Find where the given text appears and provide that cell's center as (X, Y) coordinate. 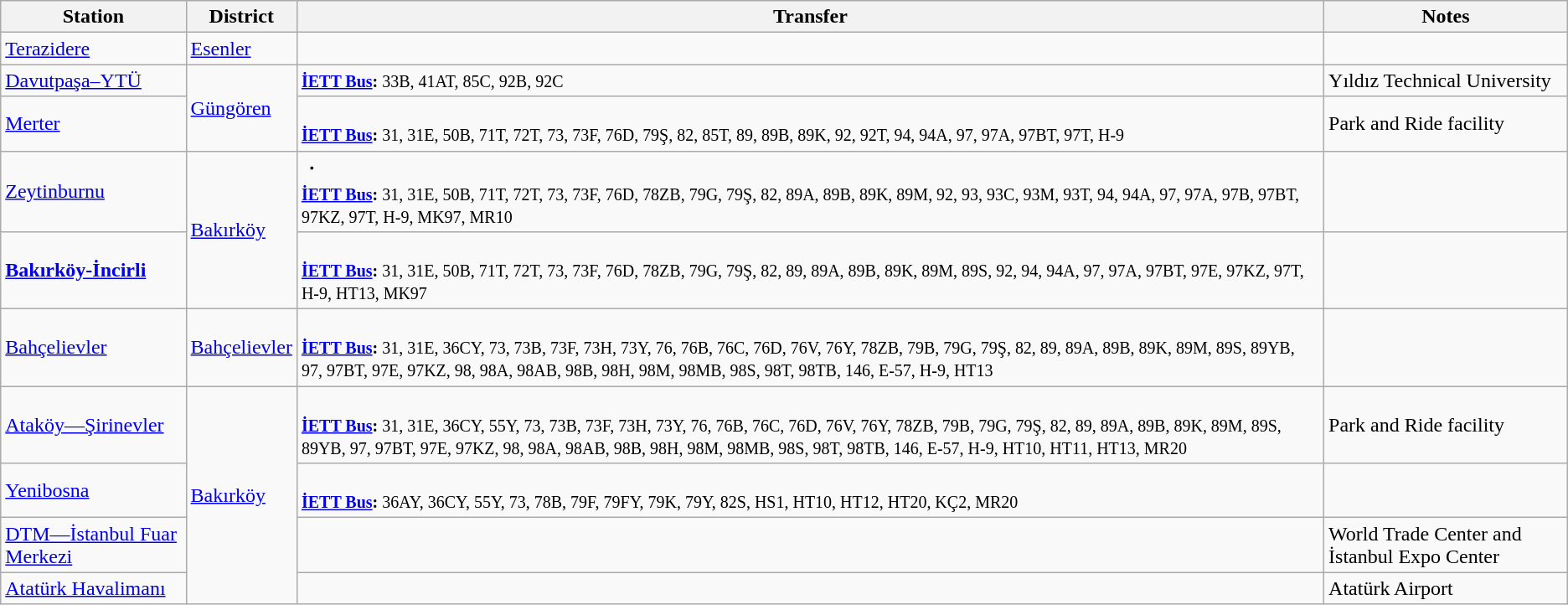
İETT Bus: 36AY, 36CY, 55Y, 73, 78B, 79F, 79FY, 79K, 79Y, 82S, HS1, HT10, HT12, HT20, KÇ2, MR20 (810, 491)
Güngören (241, 107)
Zeytinburnu (94, 191)
Merter (94, 124)
Station (94, 17)
Esenler (241, 49)
District (241, 17)
Transfer (810, 17)
Bakırköy-İncirli (94, 271)
Ataköy—Şirinevler (94, 425)
Terazidere (94, 49)
Yıldız Technical University (1446, 80)
Atatürk Airport (1446, 588)
DTM—İstanbul Fuar Merkezi (94, 545)
İETT Bus: 33B, 41AT, 85C, 92B, 92C (810, 80)
İETT Bus: 31, 31E, 50B, 71T, 72T, 73, 73F, 76D, 79Ş, 82, 85T, 89, 89B, 89K, 92, 92T, 94, 94A, 97, 97A, 97BT, 97T, H-9 (810, 124)
Davutpaşa–YTÜ (94, 80)
Yenibosna (94, 491)
Notes (1446, 17)
World Trade Center and İstanbul Expo Center (1446, 545)
Atatürk Havalimanı (94, 588)
